Capture the cell that displays the provided text and extract its (x, y) central coordinate. 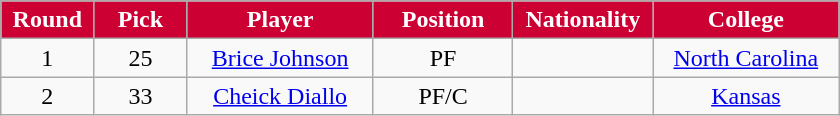
Position (443, 20)
25 (140, 58)
1 (48, 58)
Round (48, 20)
College (746, 20)
North Carolina (746, 58)
Nationality (583, 20)
Kansas (746, 96)
33 (140, 96)
2 (48, 96)
Pick (140, 20)
Brice Johnson (280, 58)
Cheick Diallo (280, 96)
Player (280, 20)
PF/C (443, 96)
PF (443, 58)
